Find where the given text appears and provide that cell's center as (x, y) coordinate. 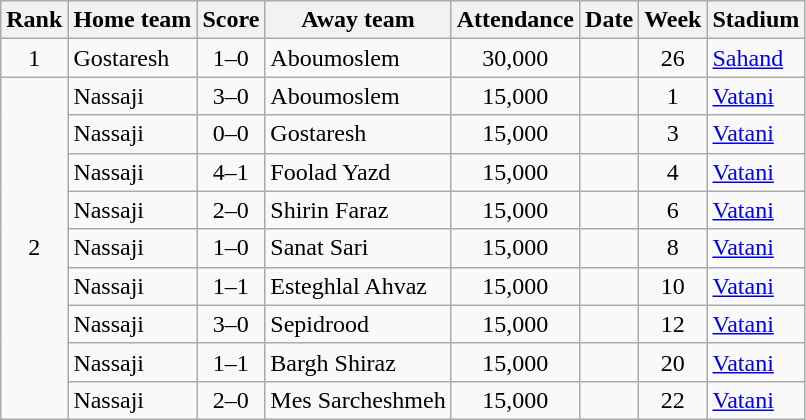
Esteghlal Ahvaz (358, 286)
Sahand (756, 58)
10 (673, 286)
Home team (132, 20)
Rank (34, 20)
Sanat Sari (358, 248)
Score (231, 20)
4–1 (231, 172)
Date (610, 20)
Stadium (756, 20)
6 (673, 210)
Week (673, 20)
3 (673, 134)
4 (673, 172)
30,000 (515, 58)
Mes Sarcheshmeh (358, 400)
Foolad Yazd (358, 172)
Sepidrood (358, 324)
2 (34, 248)
0–0 (231, 134)
20 (673, 362)
26 (673, 58)
Shirin Faraz (358, 210)
Attendance (515, 20)
Bargh Shiraz (358, 362)
8 (673, 248)
Away team (358, 20)
12 (673, 324)
22 (673, 400)
